Output the [X, Y] coordinate of the center of the cell containing the given text.  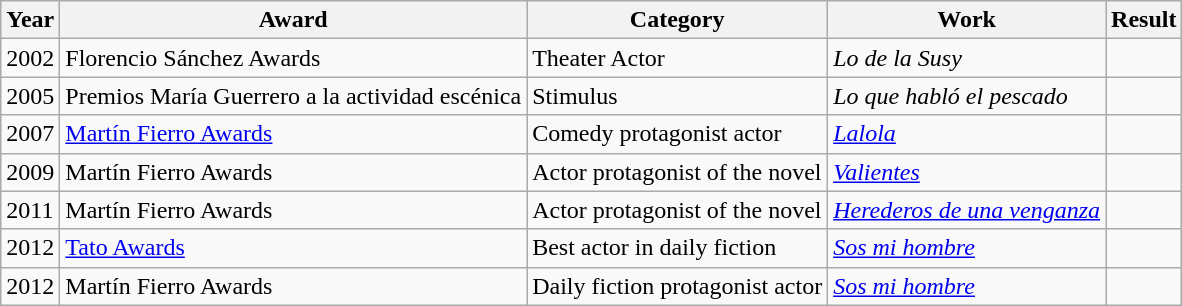
2011 [30, 210]
Valientes [967, 172]
Lo que habló el pescado [967, 96]
Herederos de una venganza [967, 210]
Theater Actor [678, 58]
2007 [30, 134]
Comedy protagonist actor [678, 134]
Premios María Guerrero a la actividad escénica [294, 96]
2005 [30, 96]
Award [294, 20]
Tato Awards [294, 248]
2009 [30, 172]
Daily fiction protagonist actor [678, 286]
Lo de la Susy [967, 58]
2002 [30, 58]
Work [967, 20]
Year [30, 20]
Result [1144, 20]
Stimulus [678, 96]
Florencio Sánchez Awards [294, 58]
Category [678, 20]
Lalola [967, 134]
Best actor in daily fiction [678, 248]
